Pinpoint the cell where the given text exists, returning its [X, Y] midpoint coordinate. 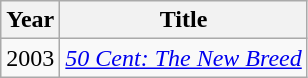
2003 [30, 58]
Year [30, 20]
50 Cent: The New Breed [184, 58]
Title [184, 20]
